Output the (X, Y) coordinate of the center of the cell containing the given text.  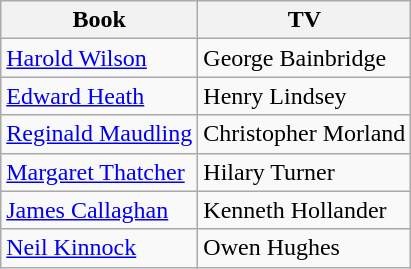
George Bainbridge (304, 58)
Owen Hughes (304, 248)
James Callaghan (100, 210)
Edward Heath (100, 96)
Christopher Morland (304, 134)
Neil Kinnock (100, 248)
Harold Wilson (100, 58)
Book (100, 20)
Henry Lindsey (304, 96)
Margaret Thatcher (100, 172)
Hilary Turner (304, 172)
Reginald Maudling (100, 134)
TV (304, 20)
Kenneth Hollander (304, 210)
